Identify which cell holds the provided text, then report its [X, Y] central coordinate. 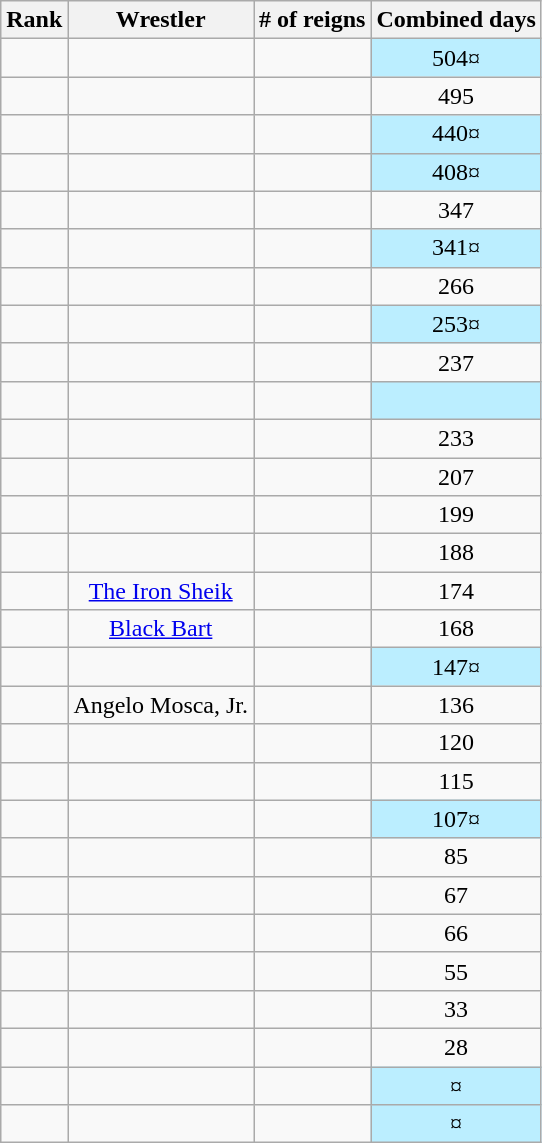
408¤ [456, 172]
115 [456, 781]
341¤ [456, 248]
347 [456, 210]
136 [456, 705]
Rank [34, 20]
253¤ [456, 324]
55 [456, 971]
233 [456, 438]
The Iron Sheik [161, 591]
266 [456, 286]
85 [456, 857]
Black Bart [161, 629]
440¤ [456, 134]
120 [456, 743]
Angelo Mosca, Jr. [161, 705]
Wrestler [161, 20]
147¤ [456, 667]
33 [456, 1009]
237 [456, 362]
Combined days [456, 20]
66 [456, 933]
# of reigns [312, 20]
67 [456, 895]
199 [456, 515]
207 [456, 477]
495 [456, 96]
188 [456, 553]
504¤ [456, 58]
107¤ [456, 819]
174 [456, 591]
168 [456, 629]
28 [456, 1047]
